Locate the cell with the specified text and output its [X, Y] center coordinate. 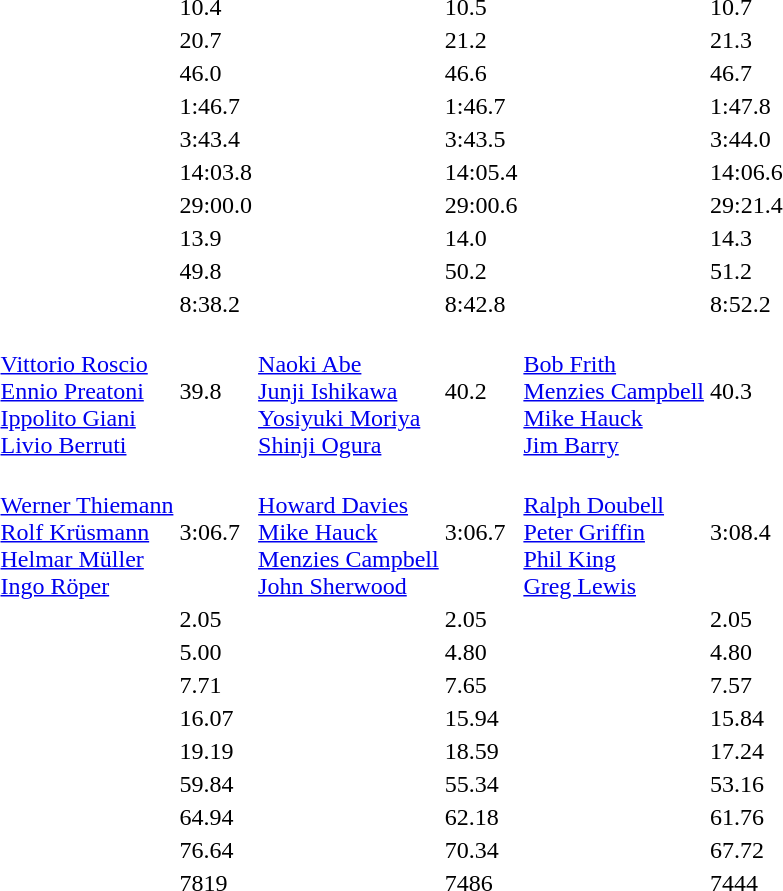
Bob FrithMenzies CampbellMike HauckJim Barry [614, 391]
8:42.8 [481, 304]
13.9 [216, 238]
20.7 [216, 40]
40.2 [481, 391]
18.59 [481, 751]
8:38.2 [216, 304]
Naoki AbeJunji IshikawaYosiyuki MoriyaShinji Ogura [349, 391]
7.65 [481, 685]
59.84 [216, 784]
39.8 [216, 391]
29:00.0 [216, 205]
70.34 [481, 850]
3:43.4 [216, 139]
4.80 [481, 652]
55.34 [481, 784]
64.94 [216, 817]
46.6 [481, 73]
46.0 [216, 73]
19.19 [216, 751]
50.2 [481, 271]
14:05.4 [481, 172]
16.07 [216, 718]
62.18 [481, 817]
14:03.8 [216, 172]
Howard DaviesMike HauckMenzies CampbellJohn Sherwood [349, 532]
5.00 [216, 652]
29:00.6 [481, 205]
76.64 [216, 850]
14.0 [481, 238]
21.2 [481, 40]
Ralph DoubellPeter GriffinPhil KingGreg Lewis [614, 532]
15.94 [481, 718]
7.71 [216, 685]
49.8 [216, 271]
3:43.5 [481, 139]
